Capture the cell that displays the provided text and extract its [x, y] central coordinate. 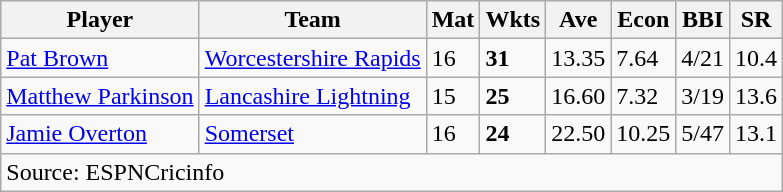
13.1 [756, 134]
4/21 [703, 58]
Jamie Overton [100, 134]
BBI [703, 20]
Matthew Parkinson [100, 96]
Ave [578, 20]
13.6 [756, 96]
Worcestershire Rapids [312, 58]
24 [513, 134]
13.35 [578, 58]
3/19 [703, 96]
16.60 [578, 96]
SR [756, 20]
7.64 [644, 58]
Team [312, 20]
Wkts [513, 20]
15 [453, 96]
31 [513, 58]
7.32 [644, 96]
10.25 [644, 134]
Mat [453, 20]
Source: ESPNCricinfo [392, 172]
22.50 [578, 134]
25 [513, 96]
Pat Brown [100, 58]
Lancashire Lightning [312, 96]
Econ [644, 20]
10.4 [756, 58]
Player [100, 20]
5/47 [703, 134]
Somerset [312, 134]
